Extract the (X, Y) coordinate from the center of the cell holding the provided text.  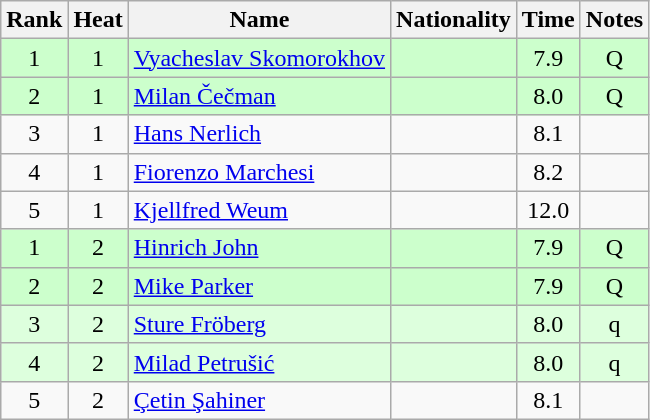
Hinrich John (259, 248)
Hans Nerlich (259, 134)
Nationality (454, 20)
Name (259, 20)
Mike Parker (259, 286)
Kjellfred Weum (259, 210)
Notes (614, 20)
Sture Fröberg (259, 324)
Milan Čečman (259, 96)
Heat (98, 20)
12.0 (548, 210)
Fiorenzo Marchesi (259, 172)
8.2 (548, 172)
Milad Petrušić (259, 362)
Çetin Şahiner (259, 400)
Vyacheslav Skomorokhov (259, 58)
Rank (34, 20)
Time (548, 20)
